Locate the cell with the specified text and output its [X, Y] center coordinate. 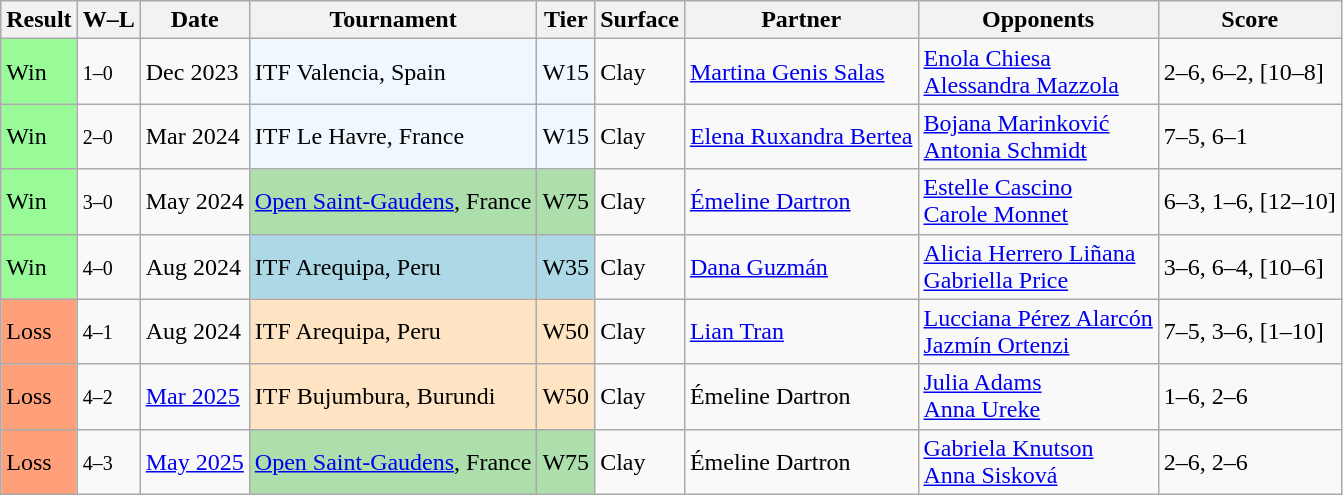
Julia Adams Anna Ureke [1038, 396]
W–L [108, 20]
7–5, 3–6, [1–10] [1250, 332]
4–3 [108, 462]
Lian Tran [801, 332]
Estelle Cascino Carole Monnet [1038, 202]
2–6, 2–6 [1250, 462]
Elena Ruxandra Bertea [801, 136]
Tournament [393, 20]
Mar 2024 [194, 136]
7–5, 6–1 [1250, 136]
Dec 2023 [194, 72]
2–6, 6–2, [10–8] [1250, 72]
Martina Genis Salas [801, 72]
Surface [640, 20]
Tier [566, 20]
1–6, 2–6 [1250, 396]
4–1 [108, 332]
6–3, 1–6, [12–10] [1250, 202]
4–2 [108, 396]
May 2024 [194, 202]
Lucciana Pérez Alarcón Jazmín Ortenzi [1038, 332]
ITF Bujumbura, Burundi [393, 396]
Alicia Herrero Liñana Gabriella Price [1038, 266]
ITF Le Havre, France [393, 136]
Gabriela Knutson Anna Sisková [1038, 462]
May 2025 [194, 462]
1–0 [108, 72]
2–0 [108, 136]
3–6, 6–4, [10–6] [1250, 266]
Date [194, 20]
Score [1250, 20]
3–0 [108, 202]
4–0 [108, 266]
ITF Valencia, Spain [393, 72]
Opponents [1038, 20]
Bojana Marinković Antonia Schmidt [1038, 136]
Result [39, 20]
Dana Guzmán [801, 266]
Mar 2025 [194, 396]
W35 [566, 266]
Enola Chiesa Alessandra Mazzola [1038, 72]
Partner [801, 20]
